Capture the cell that displays the provided text and extract its [x, y] central coordinate. 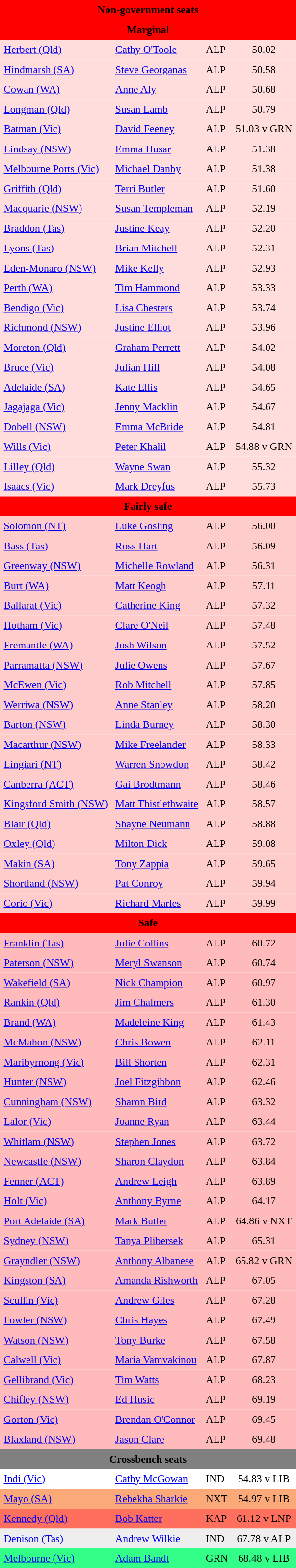
58.46 [264, 784]
Matt Keogh [157, 585]
Rob Mitchell [157, 685]
59.99 [264, 903]
Whitlam (NSW) [56, 1141]
Steve Georganas [157, 69]
Adelaide (SA) [56, 387]
57.48 [264, 625]
Crossbench seats [148, 1459]
Gellibrand (Vic) [56, 1379]
Warren Snowdon [157, 764]
69.45 [264, 1419]
Anthony Albanese [157, 1260]
60.72 [264, 943]
Ed Husic [157, 1399]
McEwen (Vic) [56, 685]
Amanda Rishworth [157, 1280]
Solomon (NT) [56, 526]
Makin (SA) [56, 863]
63.32 [264, 1101]
Gorton (Vic) [56, 1419]
Fowler (NSW) [56, 1320]
67.05 [264, 1280]
Isaacs (Vic) [56, 486]
61.43 [264, 1022]
67.28 [264, 1300]
64.17 [264, 1201]
Bendigo (Vic) [56, 307]
68.23 [264, 1379]
Holt (Vic) [56, 1201]
Scullin (Vic) [56, 1300]
62.46 [264, 1082]
57.11 [264, 585]
McMahon (NSW) [56, 1042]
Richard Marles [157, 903]
Sharon Claydon [157, 1161]
Matt Thistlethwaite [157, 804]
Madeleine King [157, 1022]
Jason Clare [157, 1439]
Julie Owens [157, 665]
65.31 [264, 1241]
Rebekha Sharkie [157, 1498]
Emma Husar [157, 149]
Justine Keay [157, 228]
Kingsford Smith (NSW) [56, 804]
Nick Champion [157, 982]
Barton (NSW) [56, 724]
Tony Burke [157, 1340]
Richmond (NSW) [56, 327]
Chris Hayes [157, 1320]
Brian Mitchell [157, 248]
Tanya Plibersek [157, 1241]
Ross Hart [157, 546]
Sydney (NSW) [56, 1241]
51.03 v GRN [264, 129]
63.72 [264, 1141]
Clare O'Neil [157, 625]
Wakefield (SA) [56, 982]
54.97 v LIB [264, 1498]
50.02 [264, 50]
Moreton (Qld) [56, 347]
Luke Gosling [157, 526]
Jenny Macklin [157, 407]
Joanne Ryan [157, 1121]
52.19 [264, 208]
Shortland (NSW) [56, 883]
Kingston (SA) [56, 1280]
Hindmarsh (SA) [56, 69]
54.65 [264, 387]
Chifley (NSW) [56, 1399]
54.83 v LIB [264, 1479]
KAP [217, 1518]
Bill Shorten [157, 1062]
67.58 [264, 1340]
69.48 [264, 1439]
Tim Watts [157, 1379]
Dobell (NSW) [56, 426]
Mayo (SA) [56, 1498]
Adam Bandt [157, 1558]
Macarthur (NSW) [56, 744]
58.42 [264, 764]
57.67 [264, 665]
52.31 [264, 248]
Julie Collins [157, 943]
Greenway (NSW) [56, 566]
Fremantle (WA) [56, 645]
Macquarie (NSW) [56, 208]
Lilley (Qld) [56, 466]
GRN [217, 1558]
Anthony Byrne [157, 1201]
NXT [217, 1498]
Justine Elliot [157, 327]
Hotham (Vic) [56, 625]
69.19 [264, 1399]
54.81 [264, 426]
Ballarat (Vic) [56, 605]
Grayndler (NSW) [56, 1260]
53.96 [264, 327]
Cowan (WA) [56, 89]
54.08 [264, 367]
Oxley (Qld) [56, 844]
Tim Hammond [157, 288]
60.97 [264, 982]
Jim Chalmers [157, 1002]
59.94 [264, 883]
61.12 v LNP [264, 1518]
52.20 [264, 228]
Bob Katter [157, 1518]
Andrew Leigh [157, 1181]
68.48 v LIB [264, 1558]
Lisa Chesters [157, 307]
Lindsay (NSW) [56, 149]
60.74 [264, 963]
Sharon Bird [157, 1101]
62.11 [264, 1042]
62.31 [264, 1062]
55.32 [264, 466]
67.49 [264, 1320]
Melbourne (Vic) [56, 1558]
Lingiari (NT) [56, 764]
58.30 [264, 724]
Mark Butler [157, 1220]
Fairly safe [148, 506]
63.44 [264, 1121]
55.73 [264, 486]
Canberra (ACT) [56, 784]
David Feeney [157, 129]
61.30 [264, 1002]
Andrew Giles [157, 1300]
Melbourne Ports (Vic) [56, 169]
Hunter (NSW) [56, 1082]
Kennedy (Qld) [56, 1518]
Longman (Qld) [56, 109]
Eden-Monaro (NSW) [56, 268]
Herbert (Qld) [56, 50]
56.00 [264, 526]
Susan Templeman [157, 208]
53.74 [264, 307]
Port Adelaide (SA) [56, 1220]
59.65 [264, 863]
64.86 v NXT [264, 1220]
58.20 [264, 704]
Shayne Neumann [157, 823]
Brand (WA) [56, 1022]
Safe [148, 923]
Blaxland (NSW) [56, 1439]
Pat Conroy [157, 883]
58.33 [264, 744]
Lyons (Tas) [56, 248]
Andrew Wilkie [157, 1538]
Wayne Swan [157, 466]
50.58 [264, 69]
Graham Perrett [157, 347]
Catherine King [157, 605]
Maribyrnong (Vic) [56, 1062]
58.88 [264, 823]
Brendan O'Connor [157, 1419]
Parramatta (NSW) [56, 665]
Jagajaga (Vic) [56, 407]
Joel Fitzgibbon [157, 1082]
Indi (Vic) [56, 1479]
Terri Butler [157, 188]
Braddon (Tas) [56, 228]
Meryl Swanson [157, 963]
67.78 v ALP [264, 1538]
Bruce (Vic) [56, 367]
Franklin (Tas) [56, 943]
56.09 [264, 546]
63.89 [264, 1181]
Maria Vamvakinou [157, 1360]
Linda Burney [157, 724]
Rankin (Qld) [56, 1002]
Blair (Qld) [56, 823]
Gai Brodtmann [157, 784]
54.67 [264, 407]
Calwell (Vic) [56, 1360]
Michelle Rowland [157, 566]
Marginal [148, 29]
Corio (Vic) [56, 903]
50.68 [264, 89]
Watson (NSW) [56, 1340]
Julian Hill [157, 367]
57.52 [264, 645]
Cathy O'Toole [157, 50]
Bass (Tas) [56, 546]
Kate Ellis [157, 387]
56.31 [264, 566]
Peter Khalil [157, 447]
53.33 [264, 288]
Paterson (NSW) [56, 963]
Susan Lamb [157, 109]
59.08 [264, 844]
Batman (Vic) [56, 129]
65.82 v GRN [264, 1260]
Josh Wilson [157, 645]
58.57 [264, 804]
51.60 [264, 188]
Griffith (Qld) [56, 188]
Denison (Tas) [56, 1538]
Tony Zappia [157, 863]
Mark Dreyfus [157, 486]
54.88 v GRN [264, 447]
Anne Stanley [157, 704]
Lalor (Vic) [56, 1121]
Cathy McGowan [157, 1479]
Burt (WA) [56, 585]
Michael Danby [157, 169]
Chris Bowen [157, 1042]
57.32 [264, 605]
Wills (Vic) [56, 447]
54.02 [264, 347]
Stephen Jones [157, 1141]
Anne Aly [157, 89]
52.93 [264, 268]
Werriwa (NSW) [56, 704]
Mike Kelly [157, 268]
Cunningham (NSW) [56, 1101]
63.84 [264, 1161]
Milton Dick [157, 844]
Emma McBride [157, 426]
Non-government seats [148, 10]
57.85 [264, 685]
50.79 [264, 109]
67.87 [264, 1360]
Newcastle (NSW) [56, 1161]
Perth (WA) [56, 288]
Mike Freelander [157, 744]
Fenner (ACT) [56, 1181]
